Find where the given text appears and provide that cell's center as [x, y] coordinate. 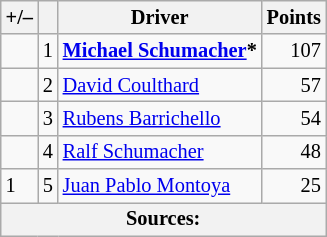
Points [294, 17]
2 [48, 85]
4 [48, 152]
107 [294, 51]
25 [294, 186]
3 [48, 118]
Michael Schumacher* [160, 51]
57 [294, 85]
David Coulthard [160, 85]
Ralf Schumacher [160, 152]
Juan Pablo Montoya [160, 186]
Sources: [164, 219]
48 [294, 152]
Rubens Barrichello [160, 118]
5 [48, 186]
54 [294, 118]
Driver [160, 17]
+/– [20, 17]
